Locate the cell with the specified text and output its [X, Y] center coordinate. 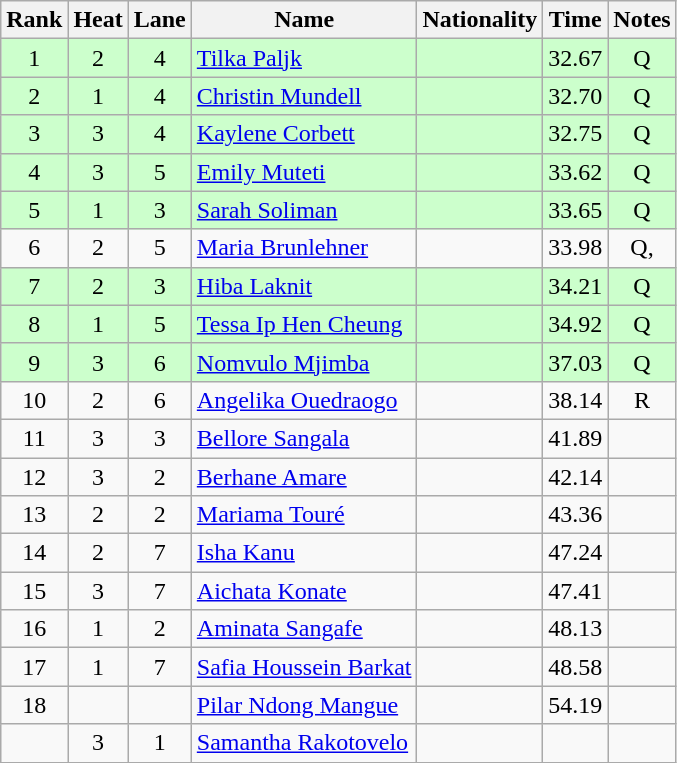
Name [304, 20]
43.36 [576, 515]
Safia Houssein Barkat [304, 667]
Samantha Rakotovelo [304, 743]
42.14 [576, 477]
16 [34, 629]
Aichata Konate [304, 591]
Maria Brunlehner [304, 248]
Notes [642, 20]
Berhane Amare [304, 477]
32.70 [576, 96]
Pilar Ndong Mangue [304, 705]
14 [34, 553]
38.14 [576, 400]
47.41 [576, 591]
Sarah Soliman [304, 210]
Hiba Laknit [304, 286]
18 [34, 705]
9 [34, 362]
Heat [98, 20]
Nomvulo Mjimba [304, 362]
Lane [160, 20]
12 [34, 477]
33.98 [576, 248]
33.62 [576, 172]
Rank [34, 20]
Tessa Ip Hen Cheung [304, 324]
54.19 [576, 705]
Aminata Sangafe [304, 629]
Kaylene Corbett [304, 134]
Emily Muteti [304, 172]
Isha Kanu [304, 553]
48.13 [576, 629]
34.92 [576, 324]
R [642, 400]
34.21 [576, 286]
41.89 [576, 438]
8 [34, 324]
Q, [642, 248]
48.58 [576, 667]
32.75 [576, 134]
Angelika Ouedraogo [304, 400]
37.03 [576, 362]
47.24 [576, 553]
Nationality [480, 20]
13 [34, 515]
32.67 [576, 58]
15 [34, 591]
Mariama Touré [304, 515]
Bellore Sangala [304, 438]
Time [576, 20]
33.65 [576, 210]
Tilka Paljk [304, 58]
10 [34, 400]
17 [34, 667]
Christin Mundell [304, 96]
11 [34, 438]
